From the cell containing the given text, extract its center point as [x, y] coordinate. 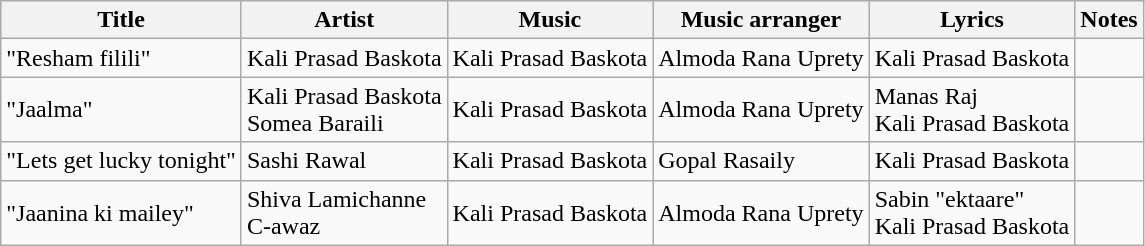
Notes [1109, 20]
Sabin "ektaare" Kali Prasad Baskota [972, 212]
Sashi Rawal [344, 161]
Lyrics [972, 20]
Kali Prasad BaskotaSomea Baraili [344, 110]
Shiva LamichanneC-awaz [344, 212]
Artist [344, 20]
Gopal Rasaily [761, 161]
"Jaalma" [122, 110]
"Resham filili" [122, 58]
"Jaanina ki mailey" [122, 212]
Music arranger [761, 20]
Music [550, 20]
"Lets get lucky tonight" [122, 161]
Title [122, 20]
Manas RajKali Prasad Baskota [972, 110]
